Provide the [x, y] coordinate of the cell's center where the given text is located.  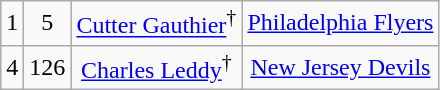
126 [48, 68]
1 [12, 24]
5 [48, 24]
Cutter Gauthier† [156, 24]
New Jersey Devils [340, 68]
4 [12, 68]
Charles Leddy† [156, 68]
Philadelphia Flyers [340, 24]
